Identify which cell holds the provided text, then report its [X, Y] central coordinate. 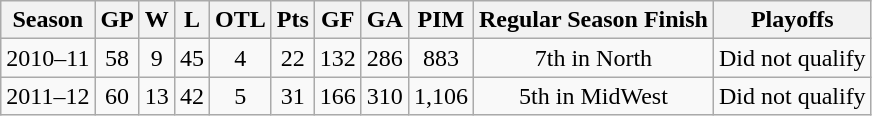
132 [338, 58]
22 [292, 58]
42 [192, 96]
Playoffs [792, 20]
W [156, 20]
7th in North [593, 58]
883 [440, 58]
Pts [292, 20]
58 [117, 58]
PIM [440, 20]
GP [117, 20]
31 [292, 96]
5th in MidWest [593, 96]
1,106 [440, 96]
GA [384, 20]
5 [240, 96]
OTL [240, 20]
Regular Season Finish [593, 20]
166 [338, 96]
Season [48, 20]
13 [156, 96]
GF [338, 20]
2010–11 [48, 58]
4 [240, 58]
286 [384, 58]
60 [117, 96]
2011–12 [48, 96]
45 [192, 58]
L [192, 20]
9 [156, 58]
310 [384, 96]
